Scan for the cell matching the given text and deliver its (x, y) coordinate at center. 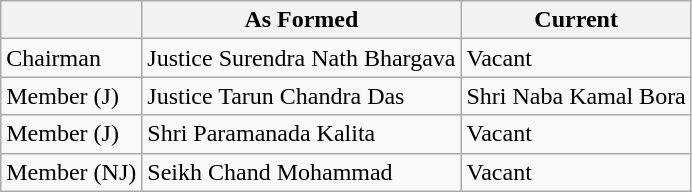
Justice Tarun Chandra Das (302, 96)
Chairman (72, 58)
Seikh Chand Mohammad (302, 172)
As Formed (302, 20)
Member (NJ) (72, 172)
Shri Naba Kamal Bora (576, 96)
Current (576, 20)
Justice Surendra Nath Bhargava (302, 58)
Shri Paramanada Kalita (302, 134)
